Return the [x, y] coordinate for the center point of the cell that contains the specified text.  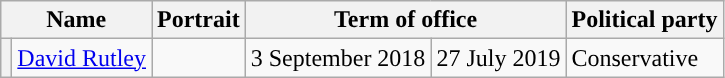
27 July 2019 [498, 58]
Name [76, 20]
David Rutley [82, 58]
Political party [644, 20]
3 September 2018 [338, 58]
Portrait [199, 20]
Conservative [644, 58]
Term of office [406, 20]
